Scan for the cell matching the given text and deliver its [X, Y] coordinate at center. 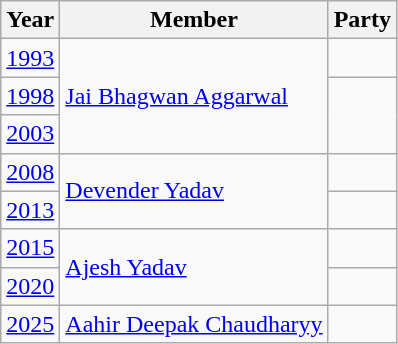
Member [194, 20]
Aahir Deepak Chaudharyy [194, 324]
2013 [30, 210]
Party [362, 20]
2003 [30, 134]
2015 [30, 248]
2025 [30, 324]
Devender Yadav [194, 191]
2008 [30, 172]
1998 [30, 96]
Year [30, 20]
Ajesh Yadav [194, 267]
1993 [30, 58]
2020 [30, 286]
Jai Bhagwan Aggarwal [194, 96]
